Locate the cell with the specified text and output its [x, y] center coordinate. 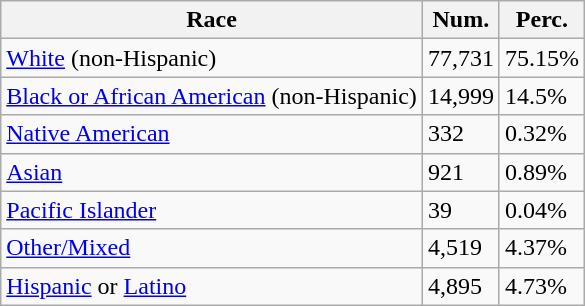
75.15% [542, 58]
14.5% [542, 96]
Native American [212, 134]
4,519 [460, 248]
0.89% [542, 172]
Other/Mixed [212, 248]
4.37% [542, 248]
Num. [460, 20]
921 [460, 172]
0.32% [542, 134]
Black or African American (non-Hispanic) [212, 96]
4.73% [542, 286]
14,999 [460, 96]
Asian [212, 172]
Pacific Islander [212, 210]
77,731 [460, 58]
White (non-Hispanic) [212, 58]
4,895 [460, 286]
Hispanic or Latino [212, 286]
Perc. [542, 20]
0.04% [542, 210]
Race [212, 20]
332 [460, 134]
39 [460, 210]
